Return [X, Y] of the center of cell containing provided text 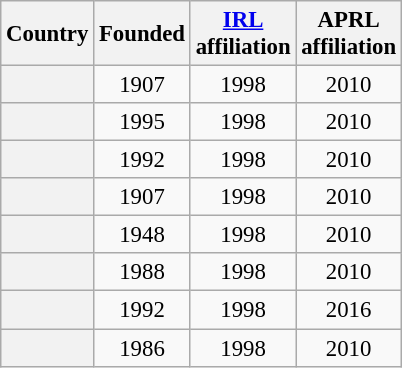
Founded [142, 34]
1948 [142, 235]
IRLaffiliation [243, 34]
1988 [142, 273]
2016 [349, 310]
Country [48, 34]
1995 [142, 122]
APRLaffiliation [349, 34]
1986 [142, 348]
